Provide the (X, Y) coordinate of the cell's center where the given text is located.  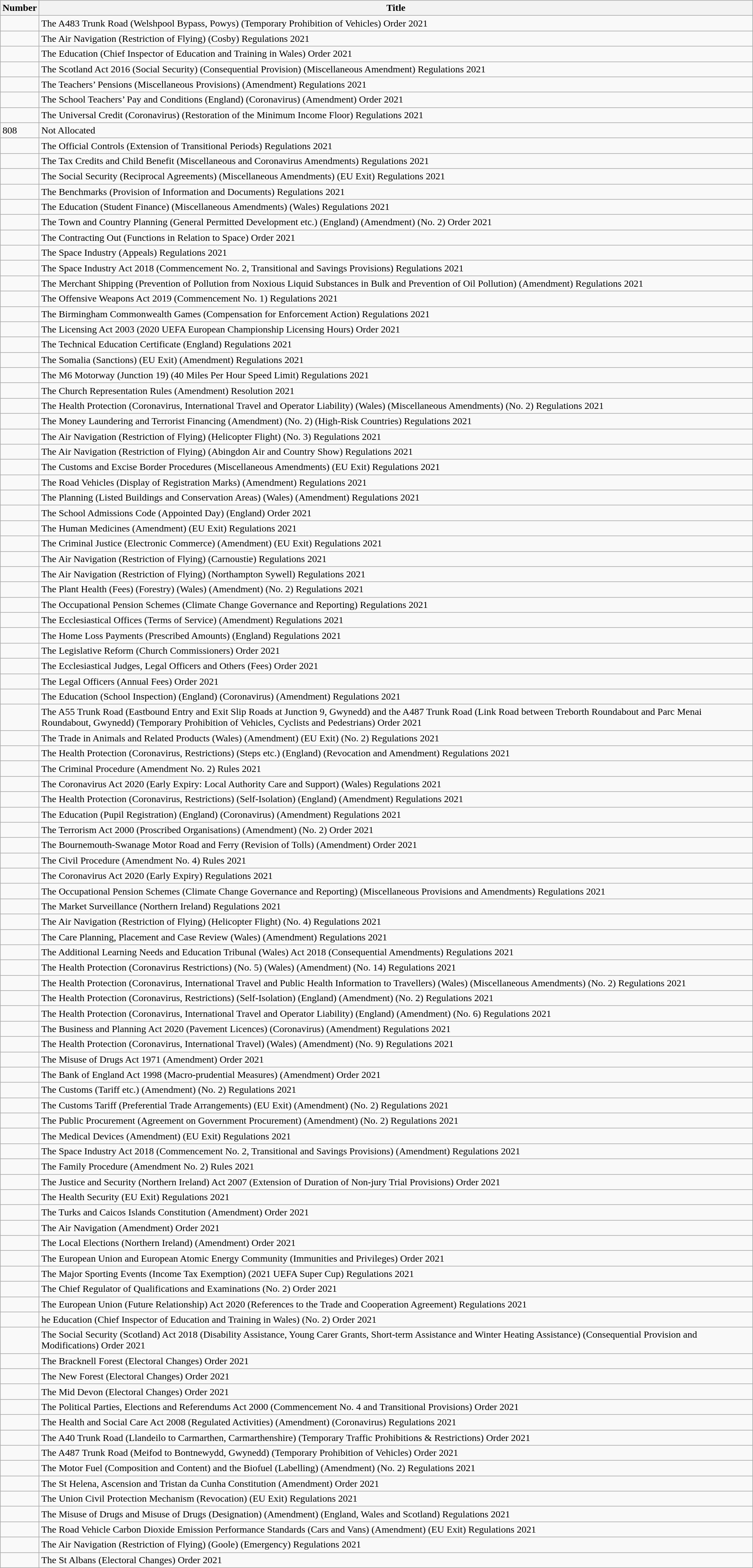
The Education (Pupil Registration) (England) (Coronavirus) (Amendment) Regulations 2021 (396, 815)
The Occupational Pension Schemes (Climate Change Governance and Reporting) Regulations 2021 (396, 605)
The Road Vehicles (Display of Registration Marks) (Amendment) Regulations 2021 (396, 482)
The Health Security (EU Exit) Regulations 2021 (396, 1197)
The A40 Trunk Road (Llandeilo to Carmarthen, Carmarthenshire) (Temporary Traffic Prohibitions & Restrictions) Order 2021 (396, 1437)
The Somalia (Sanctions) (EU Exit) (Amendment) Regulations 2021 (396, 360)
The Bank of England Act 1998 (Macro-prudential Measures) (Amendment) Order 2021 (396, 1075)
The Air Navigation (Restriction of Flying) (Cosby) Regulations 2021 (396, 39)
The Home Loss Payments (Prescribed Amounts) (England) Regulations 2021 (396, 635)
The Market Surveillance (Northern Ireland) Regulations 2021 (396, 906)
The Health Protection (Coronavirus, Restrictions) (Self-Isolation) (England) (Amendment) Regulations 2021 (396, 799)
The Business and Planning Act 2020 (Pavement Licences) (Coronavirus) (Amendment) Regulations 2021 (396, 1029)
The St Albans (Electoral Changes) Order 2021 (396, 1560)
The Medical Devices (Amendment) (EU Exit) Regulations 2021 (396, 1136)
The Criminal Procedure (Amendment No. 2) Rules 2021 (396, 769)
The Space Industry Act 2018 (Commencement No. 2, Transitional and Savings Provisions) Regulations 2021 (396, 268)
The Social Security (Reciprocal Agreements) (Miscellaneous Amendments) (EU Exit) Regulations 2021 (396, 176)
The Air Navigation (Restriction of Flying) (Abingdon Air and Country Show) Regulations 2021 (396, 452)
The Health Protection (Coronavirus, Restrictions) (Self-Isolation) (England) (Amendment) (No. 2) Regulations 2021 (396, 998)
The Scotland Act 2016 (Social Security) (Consequential Provision) (Miscellaneous Amendment) Regulations 2021 (396, 69)
The Air Navigation (Amendment) Order 2021 (396, 1228)
The Space Industry Act 2018 (Commencement No. 2, Transitional and Savings Provisions) (Amendment) Regulations 2021 (396, 1151)
The Health Protection (Coronavirus, International Travel and Operator Liability) (England) (Amendment) (No. 6) Regulations 2021 (396, 1014)
The Birmingham Commonwealth Games (Compensation for Enforcement Action) Regulations 2021 (396, 314)
The Official Controls (Extension of Transitional Periods) Regulations 2021 (396, 146)
The Occupational Pension Schemes (Climate Change Governance and Reporting) (Miscellaneous Provisions and Amendments) Regulations 2021 (396, 891)
The Road Vehicle Carbon Dioxide Emission Performance Standards (Cars and Vans) (Amendment) (EU Exit) Regulations 2021 (396, 1529)
The Family Procedure (Amendment No. 2) Rules 2021 (396, 1166)
The A483 Trunk Road (Welshpool Bypass, Powys) (Temporary Prohibition of Vehicles) Order 2021 (396, 23)
The Local Elections (Northern Ireland) (Amendment) Order 2021 (396, 1243)
The Health Protection (Coronavirus Restrictions) (No. 5) (Wales) (Amendment) (No. 14) Regulations 2021 (396, 968)
The Offensive Weapons Act 2019 (Commencement No. 1) Regulations 2021 (396, 299)
The Political Parties, Elections and Referendums Act 2000 (Commencement No. 4 and Transitional Provisions) Order 2021 (396, 1407)
The Space Industry (Appeals) Regulations 2021 (396, 253)
The Customs and Excise Border Procedures (Miscellaneous Amendments) (EU Exit) Regulations 2021 (396, 467)
The Health Protection (Coronavirus, International Travel) (Wales) (Amendment) (No. 9) Regulations 2021 (396, 1044)
The Public Procurement (Agreement on Government Procurement) (Amendment) (No. 2) Regulations 2021 (396, 1121)
The Air Navigation (Restriction of Flying) (Helicopter Flight) (No. 3) Regulations 2021 (396, 436)
The Ecclesiastical Offices (Terms of Service) (Amendment) Regulations 2021 (396, 620)
The Civil Procedure (Amendment No. 4) Rules 2021 (396, 860)
The Care Planning, Placement and Case Review (Wales) (Amendment) Regulations 2021 (396, 937)
The Universal Credit (Coronavirus) (Restoration of the Minimum Income Floor) Regulations 2021 (396, 115)
The Major Sporting Events (Income Tax Exemption) (2021 UEFA Super Cup) Regulations 2021 (396, 1274)
The Town and Country Planning (General Permitted Development etc.) (England) (Amendment) (No. 2) Order 2021 (396, 222)
The Health and Social Care Act 2008 (Regulated Activities) (Amendment) (Coronavirus) Regulations 2021 (396, 1422)
The Customs (Tariff etc.) (Amendment) (No. 2) Regulations 2021 (396, 1090)
The Technical Education Certificate (England) Regulations 2021 (396, 345)
The Human Medicines (Amendment) (EU Exit) Regulations 2021 (396, 528)
The School Teachers’ Pay and Conditions (England) (Coronavirus) (Amendment) Order 2021 (396, 100)
The Legal Officers (Annual Fees) Order 2021 (396, 681)
The European Union and European Atomic Energy Community (Immunities and Privileges) Order 2021 (396, 1258)
The Misuse of Drugs Act 1971 (Amendment) Order 2021 (396, 1059)
Number (20, 8)
The Air Navigation (Restriction of Flying) (Goole) (Emergency) Regulations 2021 (396, 1545)
The Trade in Animals and Related Products (Wales) (Amendment) (EU Exit) (No. 2) Regulations 2021 (396, 738)
The Teachers’ Pensions (Miscellaneous Provisions) (Amendment) Regulations 2021 (396, 84)
The Plant Health (Fees) (Forestry) (Wales) (Amendment) (No. 2) Regulations 2021 (396, 589)
The Ecclesiastical Judges, Legal Officers and Others (Fees) Order 2021 (396, 666)
The European Union (Future Relationship) Act 2020 (References to the Trade and Cooperation Agreement) Regulations 2021 (396, 1304)
The Customs Tariff (Preferential Trade Arrangements) (EU Exit) (Amendment) (No. 2) Regulations 2021 (396, 1105)
The Turks and Caicos Islands Constitution (Amendment) Order 2021 (396, 1213)
The Air Navigation (Restriction of Flying) (Northampton Sywell) Regulations 2021 (396, 574)
The Criminal Justice (Electronic Commerce) (Amendment) (EU Exit) Regulations 2021 (396, 544)
The Education (Student Finance) (Miscellaneous Amendments) (Wales) Regulations 2021 (396, 207)
The Money Laundering and Terrorist Financing (Amendment) (No. 2) (High-Risk Countries) Regulations 2021 (396, 421)
The Coronavirus Act 2020 (Early Expiry: Local Authority Care and Support) (Wales) Regulations 2021 (396, 784)
The Misuse of Drugs and Misuse of Drugs (Designation) (Amendment) (England, Wales and Scotland) Regulations 2021 (396, 1514)
The Chief Regulator of Qualifications and Examinations (No. 2) Order 2021 (396, 1289)
The Mid Devon (Electoral Changes) Order 2021 (396, 1391)
The Planning (Listed Buildings and Conservation Areas) (Wales) (Amendment) Regulations 2021 (396, 498)
The Air Navigation (Restriction of Flying) (Carnoustie) Regulations 2021 (396, 559)
The Terrorism Act 2000 (Proscribed Organisations) (Amendment) (No. 2) Order 2021 (396, 830)
The Additional Learning Needs and Education Tribunal (Wales) Act 2018 (Consequential Amendments) Regulations 2021 (396, 952)
The Education (Chief Inspector of Education and Training in Wales) Order 2021 (396, 54)
The Air Navigation (Restriction of Flying) (Helicopter Flight) (No. 4) Regulations 2021 (396, 922)
The St Helena, Ascension and Tristan da Cunha Constitution (Amendment) Order 2021 (396, 1484)
The School Admissions Code (Appointed Day) (England) Order 2021 (396, 513)
The Health Protection (Coronavirus, Restrictions) (Steps etc.) (England) (Revocation and Amendment) Regulations 2021 (396, 753)
The M6 Motorway (Junction 19) (40 Miles Per Hour Speed Limit) Regulations 2021 (396, 375)
The Education (School Inspection) (England) (Coronavirus) (Amendment) Regulations 2021 (396, 697)
Title (396, 8)
The Bournemouth-Swanage Motor Road and Ferry (Revision of Tolls) (Amendment) Order 2021 (396, 845)
he Education (Chief Inspector of Education and Training in Wales) (No. 2) Order 2021 (396, 1320)
The New Forest (Electoral Changes) Order 2021 (396, 1376)
The Union Civil Protection Mechanism (Revocation) (EU Exit) Regulations 2021 (396, 1499)
The Motor Fuel (Composition and Content) and the Biofuel (Labelling) (Amendment) (No. 2) Regulations 2021 (396, 1468)
The Tax Credits and Child Benefit (Miscellaneous and Coronavirus Amendments) Regulations 2021 (396, 161)
The Contracting Out (Functions in Relation to Space) Order 2021 (396, 238)
The Justice and Security (Northern Ireland) Act 2007 (Extension of Duration of Non-jury Trial Provisions) Order 2021 (396, 1182)
The Church Representation Rules (Amendment) Resolution 2021 (396, 390)
808 (20, 130)
The Legislative Reform (Church Commissioners) Order 2021 (396, 651)
The Coronavirus Act 2020 (Early Expiry) Regulations 2021 (396, 876)
The Bracknell Forest (Electoral Changes) Order 2021 (396, 1361)
Not Allocated (396, 130)
The Merchant Shipping (Prevention of Pollution from Noxious Liquid Substances in Bulk and Prevention of Oil Pollution) (Amendment) Regulations 2021 (396, 283)
The Health Protection (Coronavirus, International Travel and Operator Liability) (Wales) (Miscellaneous Amendments) (No. 2) Regulations 2021 (396, 406)
The Licensing Act 2003 (2020 UEFA European Championship Licensing Hours) Order 2021 (396, 329)
The Benchmarks (Provision of Information and Documents) Regulations 2021 (396, 192)
The A487 Trunk Road (Meifod to Bontnewydd, Gwynedd) (Temporary Prohibition of Vehicles) Order 2021 (396, 1453)
